Provide the (X, Y) coordinate of the cell's center where the given text is located.  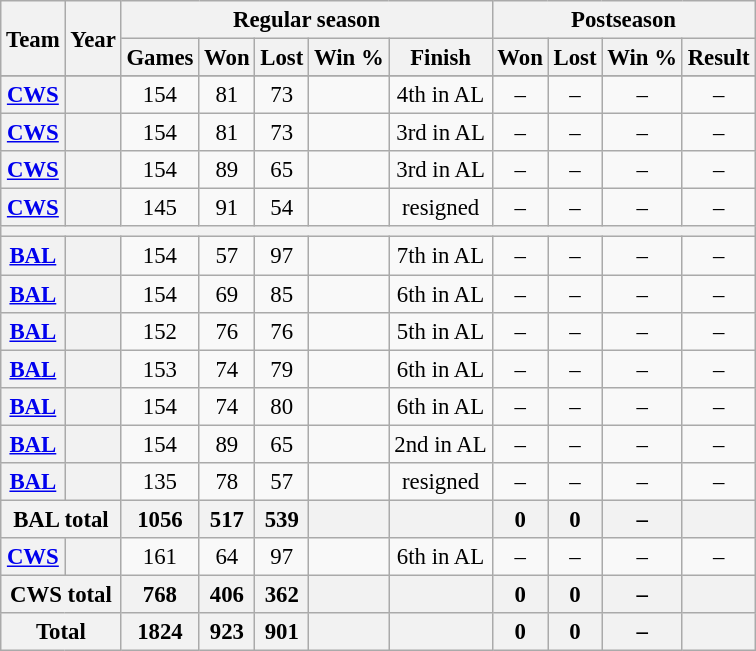
Postseason (624, 20)
517 (227, 519)
1824 (160, 632)
BAL total (61, 519)
78 (227, 482)
Games (160, 58)
Finish (440, 58)
Total (61, 632)
539 (282, 519)
362 (282, 594)
Team (33, 38)
80 (282, 406)
Regular season (306, 20)
153 (160, 369)
69 (227, 294)
145 (160, 208)
4th in AL (440, 95)
64 (227, 557)
5th in AL (440, 331)
91 (227, 208)
2nd in AL (440, 444)
79 (282, 369)
901 (282, 632)
161 (160, 557)
135 (160, 482)
7th in AL (440, 256)
Result (718, 58)
CWS total (61, 594)
1056 (160, 519)
54 (282, 208)
923 (227, 632)
Year (93, 38)
768 (160, 594)
85 (282, 294)
406 (227, 594)
152 (160, 331)
